Identify which cell holds the provided text, then report its (X, Y) central coordinate. 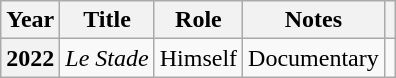
Year (30, 20)
Notes (314, 20)
Himself (198, 58)
Role (198, 20)
2022 (30, 58)
Documentary (314, 58)
Le Stade (107, 58)
Title (107, 20)
